Pinpoint the cell where the given text exists, returning its [X, Y] midpoint coordinate. 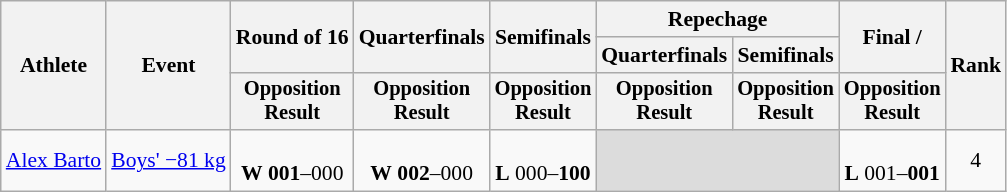
4 [976, 160]
Round of 16 [292, 36]
L 000–100 [544, 160]
W 002–000 [422, 160]
W 001–000 [292, 160]
L 001–001 [892, 160]
Final / [892, 36]
Event [168, 66]
Repechage [718, 19]
Rank [976, 66]
Boys' −81 kg [168, 160]
Alex Barto [54, 160]
Athlete [54, 66]
